Provide the [X, Y] coordinate of the cell's center where the given text is located.  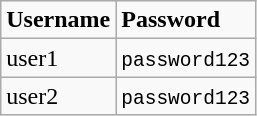
user1 [58, 58]
user2 [58, 96]
Username [58, 20]
Password [186, 20]
